Return the (X, Y) coordinate for the center point of the cell that contains the specified text.  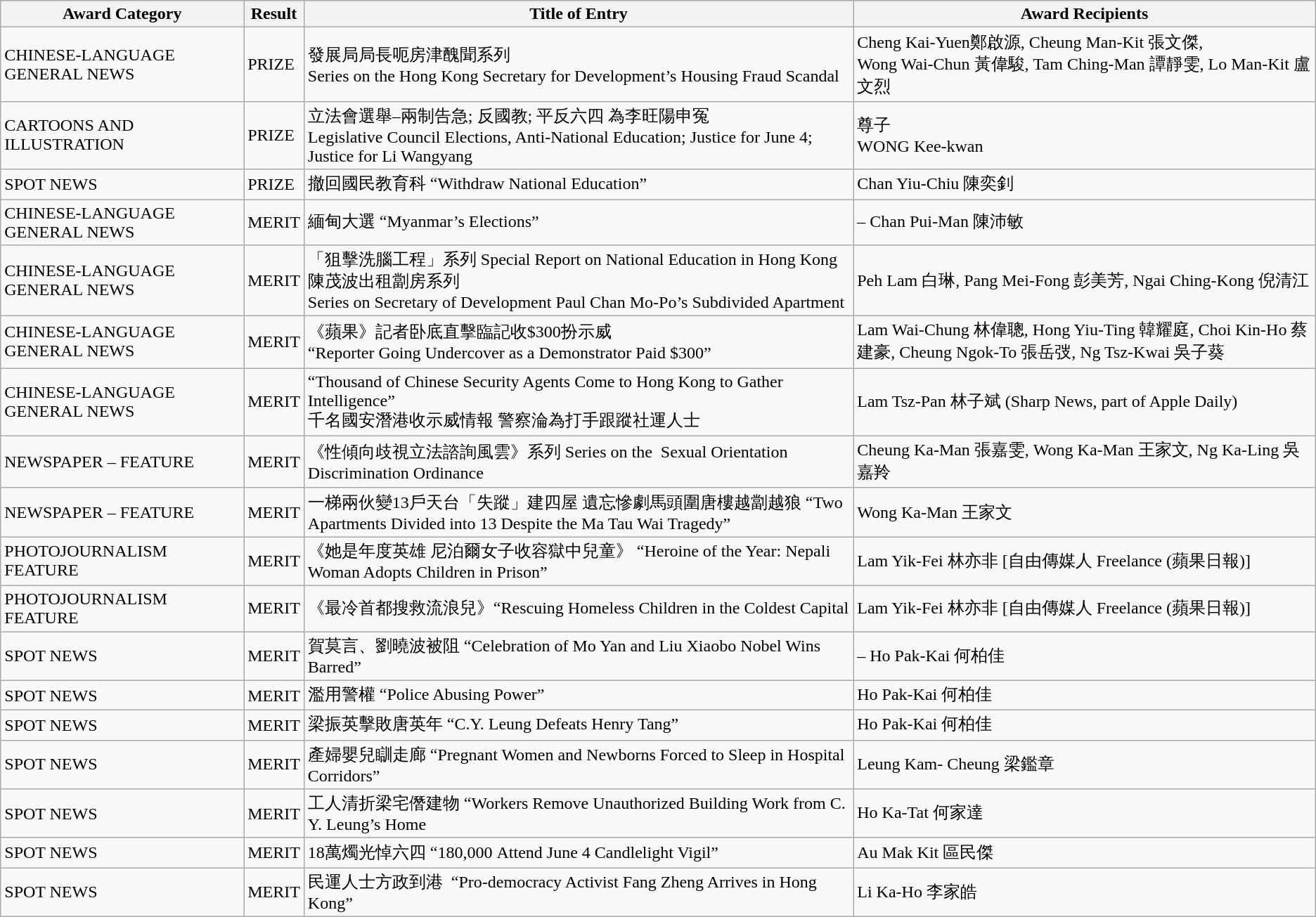
Award Category (122, 14)
CARTOONS AND ILLUSTRATION (122, 135)
《最冷首都搜救流浪兒》“Rescuing Homeless Children in the Coldest Capital (578, 609)
Au Mak Kit 區民傑 (1085, 853)
一梯兩伙變13戶天台「失蹤」建四屋 遺忘慘劇馬頭圍唐樓越劏越狼 “Two Apartments Divided into 13 Despite the Ma Tau Wai Tragedy” (578, 512)
Result (274, 14)
Li Ka-Ho 李家皓 (1085, 892)
《蘋果》記者卧底直擊臨記收$300扮示威“Reporter Going Undercover as a Demonstrator Paid $300” (578, 342)
Chan Yiu-Chiu 陳奕釗 (1085, 184)
Lam Tsz-Pan 林子斌 (Sharp News, part of Apple Daily) (1085, 402)
《她是年度英雄 尼泊爾女子收容獄中兒童》 “Heroine of the Year: Nepali Woman Adopts Children in Prison” (578, 561)
工人清折梁宅僭建物 “Workers Remove Unauthorized Building Work from C. Y. Leung’s Home (578, 814)
Leung Kam- Cheung 梁鑑章 (1085, 765)
賀莫言、劉曉波被阻 “Celebration of Mo Yan and Liu Xiaobo Nobel Wins Barred” (578, 656)
發展局局長呃房津醜聞系列Series on the Hong Kong Secretary for Development’s Housing Fraud Scandal (578, 65)
Cheng Kai-Yuen鄭啟源, Cheung Man-Kit 張文傑,Wong Wai-Chun 黃偉駿, Tam Ching-Man 譚靜雯, Lo Man-Kit 盧文烈 (1085, 65)
18萬燭光悼六四 “180,000 Attend June 4 Candlelight Vigil” (578, 853)
Peh Lam 白琳, Pang Mei-Fong 彭美芳, Ngai Ching-Kong 倪清江 (1085, 281)
產婦嬰兒瞓走廊 “Pregnant Women and Newborns Forced to Sleep in Hospital Corridors” (578, 765)
緬甸大選 “Myanmar’s Elections” (578, 222)
“Thousand of Chinese Security Agents Come to Hong Kong to Gather Intelligence”千名國安潛港收示威情報 警察淪為打手跟蹤社運人士 (578, 402)
《性傾向歧視立法諮詢風雲》系列 Series on the Sexual Orientation Discrimination Ordinance (578, 462)
Ho Ka-Tat 何家達 (1085, 814)
撤回國民教育科 “Withdraw National Education” (578, 184)
Title of Entry (578, 14)
立法會選舉–兩制告急; 反國教; 平反六四 為李旺陽申冤Legislative Council Elections, Anti-National Education; Justice for June 4; Justice for Li Wangyang (578, 135)
民運人士方政到港 “Pro-democracy Activist Fang Zheng Arrives in Hong Kong” (578, 892)
– Chan Pui-Man 陳沛敏 (1085, 222)
「狙擊洗腦工程」系列 Special Report on National Education in Hong Kong陳茂波出租劏房系列Series on Secretary of Development Paul Chan Mo-Po’s Subdivided Apartment (578, 281)
Lam Wai-Chung 林偉聰, Hong Yiu-Ting 韓耀庭, Choi Kin-Ho 蔡建豪, Cheung Ngok-To 張岳弢, Ng Tsz-Kwai 吳子葵 (1085, 342)
– Ho Pak-Kai 何柏佳 (1085, 656)
濫用警權 “Police Abusing Power” (578, 696)
Wong Ka-Man 王家文 (1085, 512)
Cheung Ka-Man 張嘉雯, Wong Ka-Man 王家文, Ng Ka-Ling 吳嘉羚 (1085, 462)
尊子WONG Kee-kwan (1085, 135)
Award Recipients (1085, 14)
梁振英擊敗唐英年 “C.Y. Leung Defeats Henry Tang” (578, 725)
